Output the (X, Y) coordinate of the center of the cell containing the given text.  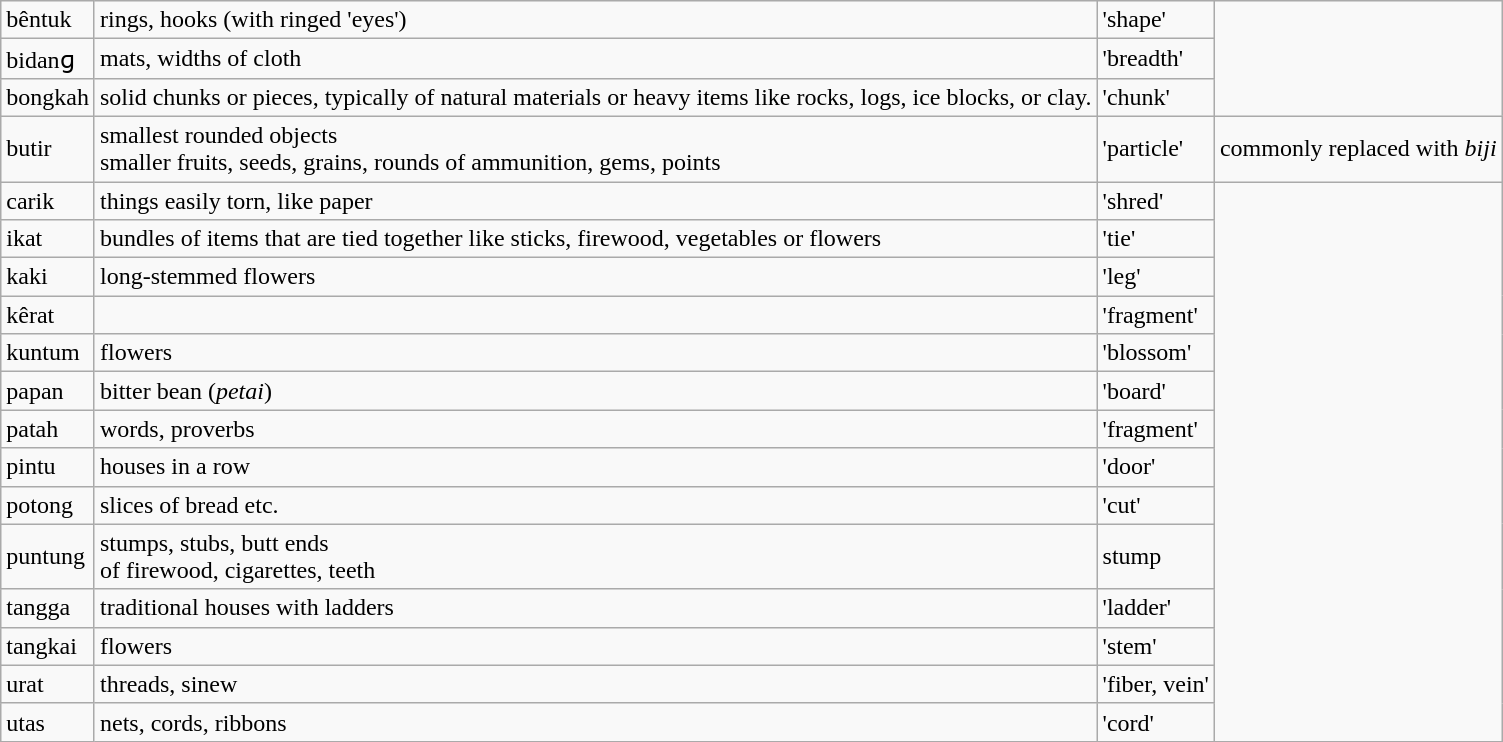
'fiber, vein' (1156, 684)
things easily torn, like paper (596, 201)
traditional houses with ladders (596, 608)
words, proverbs (596, 429)
pintu (48, 467)
bitter bean (petai) (596, 391)
butir (48, 148)
'cut' (1156, 505)
smallest rounded objectssmaller fruits, seeds, grains, rounds of ammunition, gems, points (596, 148)
rings, hooks (with ringed 'eyes') (596, 20)
'door' (1156, 467)
papan (48, 391)
utas (48, 722)
potong (48, 505)
carik (48, 201)
kuntum (48, 353)
kêrat (48, 315)
'chunk' (1156, 97)
urat (48, 684)
puntung (48, 556)
bidanɡ (48, 59)
solid chunks or pieces, typically of natural materials or heavy items like rocks, logs, ice blocks, or clay. (596, 97)
stump (1156, 556)
kaki (48, 277)
'cord' (1156, 722)
'board' (1156, 391)
'particle' (1156, 148)
houses in a row (596, 467)
threads, sinew (596, 684)
'breadth' (1156, 59)
mats, widths of cloth (596, 59)
'shape' (1156, 20)
tangkai (48, 646)
'ladder' (1156, 608)
'blossom' (1156, 353)
'stem' (1156, 646)
long-stemmed flowers (596, 277)
'leg' (1156, 277)
bêntuk (48, 20)
nets, cords, ribbons (596, 722)
ikat (48, 239)
'shred' (1156, 201)
stumps, stubs, butt endsof firewood, cigarettes, teeth (596, 556)
bongkah (48, 97)
tangga (48, 608)
patah (48, 429)
commonly replaced with biji (1358, 148)
'tie' (1156, 239)
slices of bread etc. (596, 505)
bundles of items that are tied together like sticks, firewood, vegetables or flowers (596, 239)
